From the cell containing the given text, extract its center point as (X, Y) coordinate. 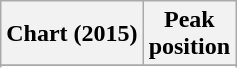
Peakposition (189, 34)
Chart (2015) (72, 34)
